Pinpoint the cell where the given text exists, returning its (x, y) midpoint coordinate. 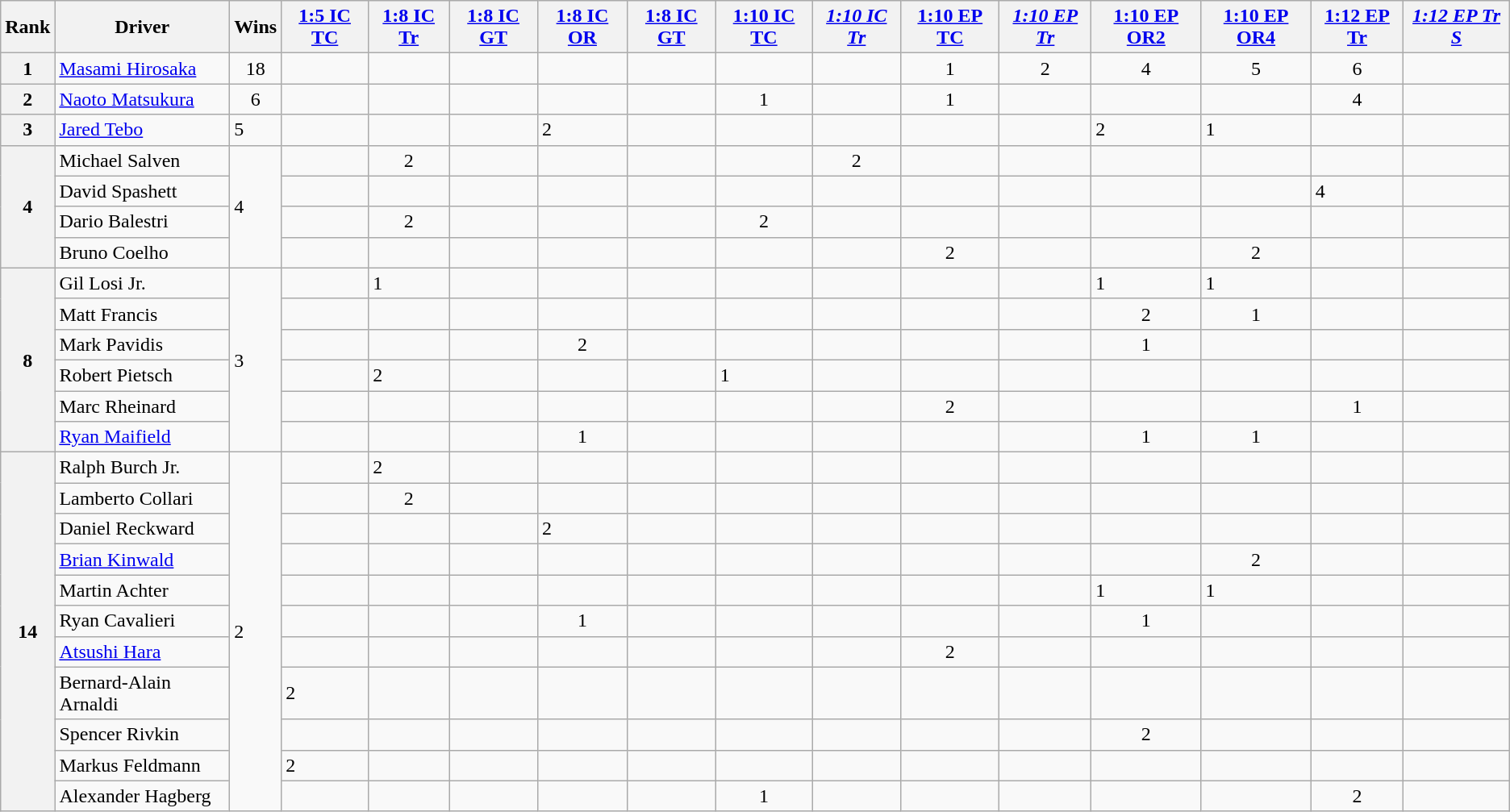
Spencer Rivkin (142, 735)
Ryan Maifield (142, 437)
Robert Pietsch (142, 375)
1:10 EP OR2 (1146, 27)
Martin Achter (142, 590)
1:8 IC Tr (409, 27)
Matt Francis (142, 314)
18 (256, 69)
1:10 EP Tr (1045, 27)
Masami Hirosaka (142, 69)
Marc Rheinard (142, 406)
Ralph Burch Jr. (142, 468)
Jared Tebo (142, 130)
Michael Salven (142, 160)
Daniel Reckward (142, 529)
Naoto Matsukura (142, 99)
Dario Balestri (142, 222)
1:12 EP Tr S (1457, 27)
Driver (142, 27)
1:10 IC Tr (857, 27)
David Spashett (142, 191)
1:12 EP Tr (1357, 27)
1:10 EP OR4 (1256, 27)
Rank (27, 27)
Atsushi Hara (142, 652)
Bruno Coelho (142, 252)
Gil Losi Jr. (142, 283)
Markus Feldmann (142, 765)
1:10 EP TC (950, 27)
Wins (256, 27)
8 (27, 360)
Lamberto Collari (142, 498)
Brian Kinwald (142, 560)
14 (27, 632)
1:8 IC OR (582, 27)
Bernard-Alain Arnaldi (142, 693)
Ryan Cavalieri (142, 621)
Alexander Hagberg (142, 796)
1:10 IC TC (764, 27)
1:5 IC TC (325, 27)
Mark Pavidis (142, 344)
